For the text-containing cell, return its midpoint in [X, Y] coordinate format. 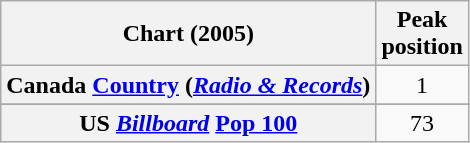
1 [422, 85]
Peakposition [422, 34]
Chart (2005) [188, 34]
Canada Country (Radio & Records) [188, 85]
US Billboard Pop 100 [188, 123]
73 [422, 123]
